For the text-containing cell, return its midpoint in (X, Y) coordinate format. 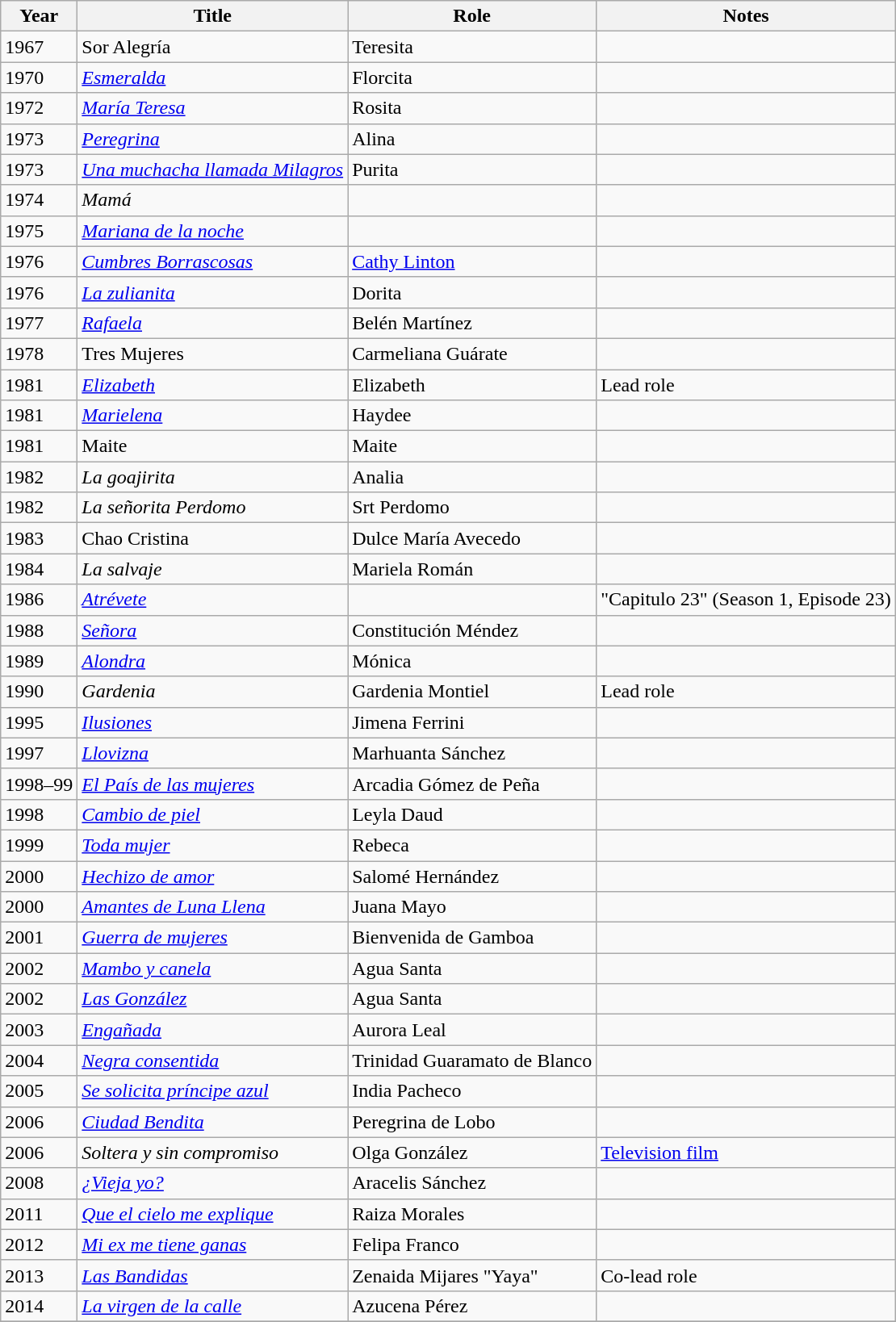
1995 (39, 722)
La goajirita (213, 477)
Negra consentida (213, 1061)
Raiza Morales (472, 1214)
Señora (213, 630)
Teresita (472, 47)
Alondra (213, 661)
2008 (39, 1183)
1975 (39, 231)
Sor Alegría (213, 47)
Chao Cristina (213, 538)
Cathy Linton (472, 261)
Rosita (472, 108)
India Pacheco (472, 1091)
Felipa Franco (472, 1245)
Que el cielo me explique (213, 1214)
1989 (39, 661)
Marielena (213, 416)
Marhuanta Sánchez (472, 753)
2011 (39, 1214)
Esmeralda (213, 77)
Mi ex me tiene ganas (213, 1245)
Peregrina de Lobo (472, 1122)
2004 (39, 1061)
2013 (39, 1275)
La salvaje (213, 569)
Olga González (472, 1153)
2001 (39, 938)
La zulianita (213, 292)
Las Bandidas (213, 1275)
Constitución Méndez (472, 630)
Florcita (472, 77)
María Teresa (213, 108)
Haydee (472, 416)
Rafaela (213, 323)
Azucena Pérez (472, 1306)
Srt Perdomo (472, 508)
1998 (39, 814)
Mamá (213, 200)
1972 (39, 108)
Arcadia Gómez de Peña (472, 784)
Una muchacha llamada Milagros (213, 169)
Soltera y sin compromiso (213, 1153)
Tres Mujeres (213, 354)
Mónica (472, 661)
Juana Mayo (472, 907)
2012 (39, 1245)
1978 (39, 354)
Peregrina (213, 139)
Rebeca (472, 845)
Atrévete (213, 600)
Ciudad Bendita (213, 1122)
Mariela Román (472, 569)
1970 (39, 77)
La señorita Perdomo (213, 508)
1986 (39, 600)
Television film (746, 1153)
Dorita (472, 292)
Salomé Hernández (472, 876)
Analia (472, 477)
Aurora Leal (472, 1030)
1984 (39, 569)
1997 (39, 753)
Amantes de Luna Llena (213, 907)
Gardenia (213, 692)
Purita (472, 169)
Trinidad Guaramato de Blanco (472, 1061)
Alina (472, 139)
1998–99 (39, 784)
Ilusiones (213, 722)
Notes (746, 16)
Role (472, 16)
Gardenia Montiel (472, 692)
¿Vieja yo? (213, 1183)
Mariana de la noche (213, 231)
Belén Martínez (472, 323)
Carmeliana Guárate (472, 354)
2003 (39, 1030)
El País de las mujeres (213, 784)
Guerra de mujeres (213, 938)
1974 (39, 200)
Llovizna (213, 753)
1988 (39, 630)
Engañada (213, 1030)
Bienvenida de Gamboa (472, 938)
Jimena Ferrini (472, 722)
1983 (39, 538)
Co-lead role (746, 1275)
Hechizo de amor (213, 876)
1990 (39, 692)
2005 (39, 1091)
Title (213, 16)
Cambio de piel (213, 814)
Aracelis Sánchez (472, 1183)
Zenaida Mijares "Yaya" (472, 1275)
Se solicita príncipe azul (213, 1091)
1999 (39, 845)
Leyla Daud (472, 814)
Year (39, 16)
"Capitulo 23" (Season 1, Episode 23) (746, 600)
1967 (39, 47)
2014 (39, 1306)
1977 (39, 323)
La virgen de la calle (213, 1306)
Cumbres Borrascosas (213, 261)
Toda mujer (213, 845)
Las González (213, 999)
Mambo y canela (213, 968)
Dulce María Avecedo (472, 538)
